Locate the cell with the specified text and output its [X, Y] center coordinate. 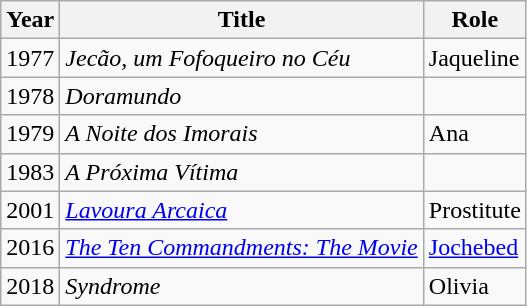
Prostitute [474, 210]
1979 [30, 134]
Lavoura Arcaica [242, 210]
Role [474, 20]
Olivia [474, 286]
The Ten Commandments: The Movie [242, 248]
Title [242, 20]
Jaqueline [474, 58]
1977 [30, 58]
Ana [474, 134]
2016 [30, 248]
Doramundo [242, 96]
A Próxima Vítima [242, 172]
Year [30, 20]
A Noite dos Imorais [242, 134]
Jochebed [474, 248]
1983 [30, 172]
2018 [30, 286]
2001 [30, 210]
1978 [30, 96]
Syndrome [242, 286]
Jecão, um Fofoqueiro no Céu [242, 58]
